Return the [X, Y] coordinate for the center point of the cell that contains the specified text.  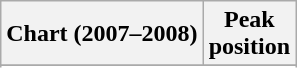
Peakposition [249, 34]
Chart (2007–2008) [102, 34]
